Capture the cell that displays the provided text and extract its [X, Y] central coordinate. 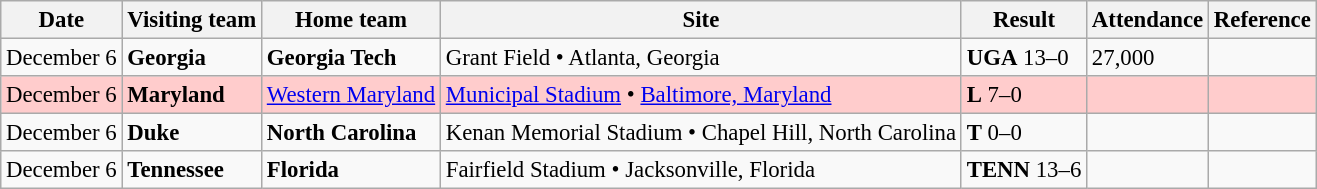
Kenan Memorial Stadium • Chapel Hill, North Carolina [700, 133]
Home team [352, 20]
Western Maryland [352, 95]
Site [700, 20]
Visiting team [192, 20]
Maryland [192, 95]
Attendance [1148, 20]
Municipal Stadium • Baltimore, Maryland [700, 95]
T 0–0 [1024, 133]
Reference [1263, 20]
North Carolina [352, 133]
Georgia Tech [352, 58]
UGA 13–0 [1024, 58]
Florida [352, 170]
Georgia [192, 58]
Duke [192, 133]
Fairfield Stadium • Jacksonville, Florida [700, 170]
Result [1024, 20]
Grant Field • Atlanta, Georgia [700, 58]
Tennessee [192, 170]
TENN 13–6 [1024, 170]
L 7–0 [1024, 95]
Date [62, 20]
27,000 [1148, 58]
